Pinpoint the cell where the given text exists, returning its (x, y) midpoint coordinate. 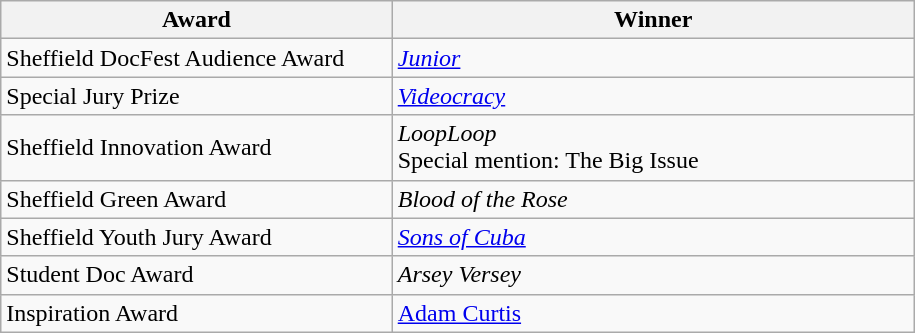
Blood of the Rose (653, 199)
Videocracy (653, 96)
Student Doc Award (196, 275)
Sheffield DocFest Audience Award (196, 58)
Sheffield Innovation Award (196, 148)
Sheffield Green Award (196, 199)
LoopLoopSpecial mention: The Big Issue (653, 148)
Winner (653, 20)
Arsey Versey (653, 275)
Inspiration Award (196, 313)
Sheffield Youth Jury Award (196, 237)
Special Jury Prize (196, 96)
Sons of Cuba (653, 237)
Junior (653, 58)
Adam Curtis (653, 313)
Award (196, 20)
